Pinpoint the cell where the given text exists, returning its [x, y] midpoint coordinate. 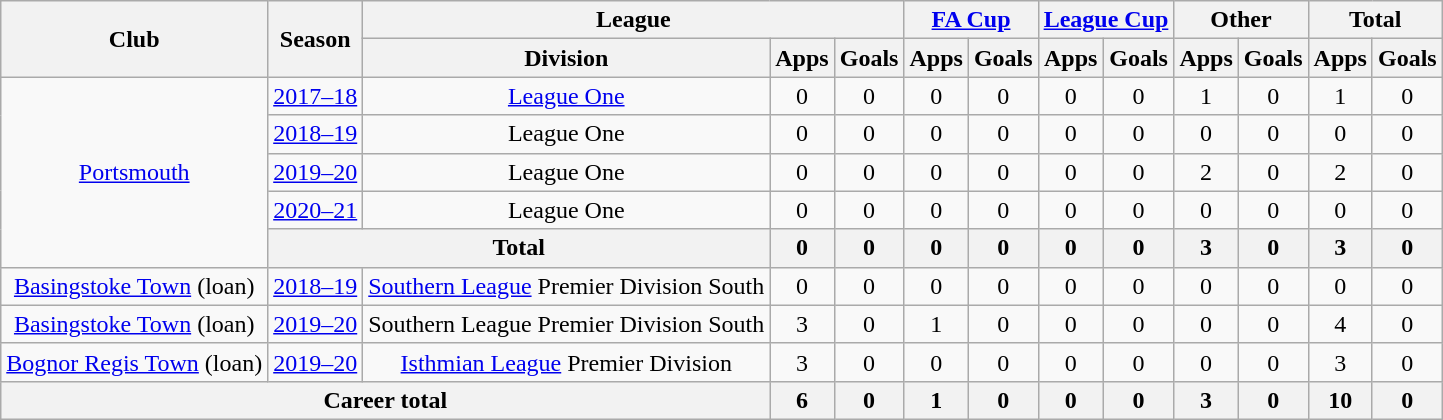
FA Cup [971, 20]
2017–18 [316, 96]
Club [134, 39]
Season [316, 39]
League [634, 20]
Portsmouth [134, 172]
Other [1241, 20]
Bognor Regis Town (loan) [134, 362]
10 [1340, 400]
League Cup [1106, 20]
Division [566, 58]
6 [802, 400]
2020–21 [316, 210]
Isthmian League Premier Division [566, 362]
4 [1340, 324]
Career total [386, 400]
